Locate the cell with the specified text and output its (X, Y) center coordinate. 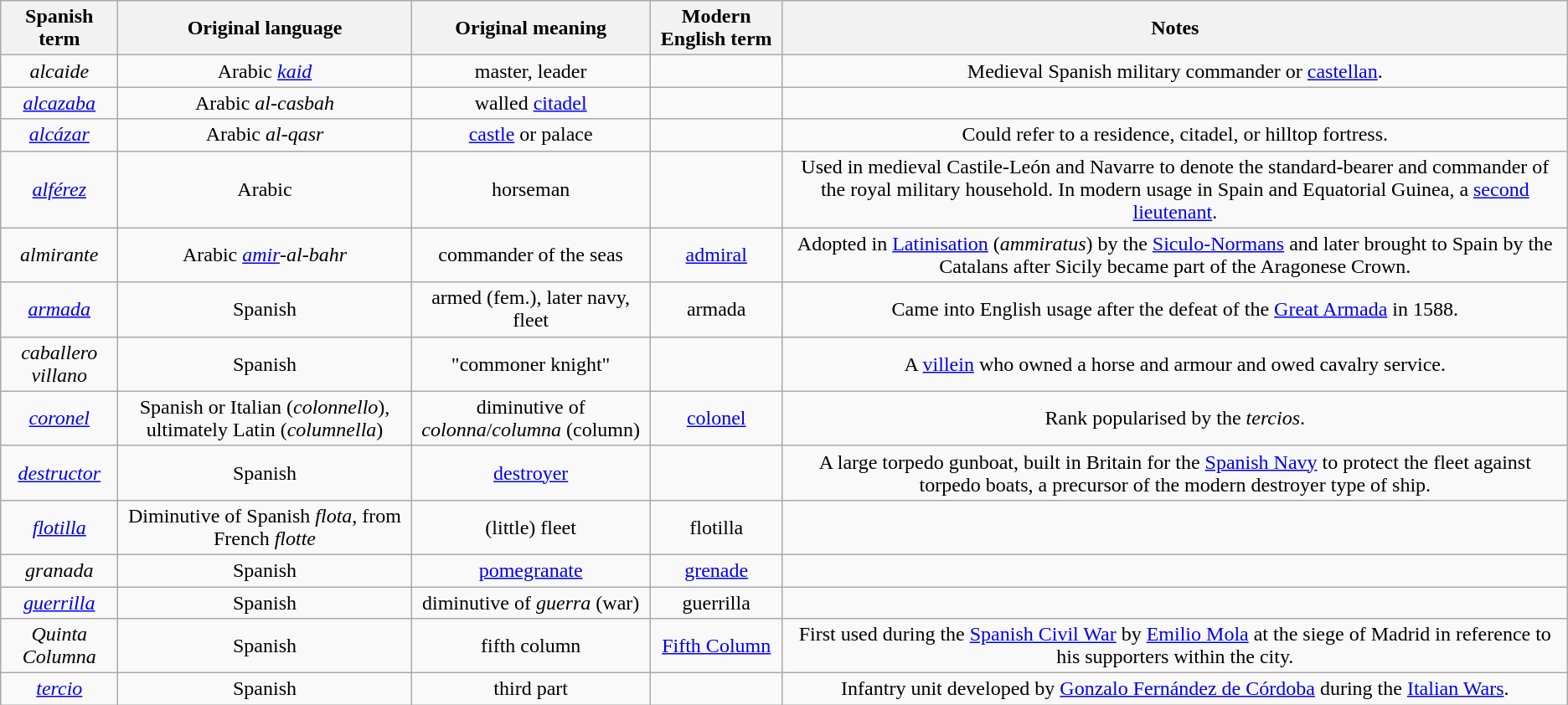
diminutive of guerra (war) (531, 602)
alcaide (59, 71)
Spanish or Italian (colonnello), ultimately Latin (columnella) (265, 419)
Adopted in Latinisation (ammiratus) by the Siculo-Normans and later brought to Spain by the Catalans after Sicily became part of the Aragonese Crown. (1174, 255)
pomegranate (531, 570)
"commoner knight" (531, 363)
Notes (1174, 28)
Infantry unit developed by Gonzalo Fernández de Córdoba during the Italian Wars. (1174, 689)
alcázar (59, 135)
Original meaning (531, 28)
Quinta Columna (59, 646)
caballero villano (59, 363)
Diminutive of Spanish flota, from French flotte (265, 527)
Medieval Spanish military commander or castellan. (1174, 71)
Could refer to a residence, citadel, or hilltop fortress. (1174, 135)
tercio (59, 689)
Arabic al-qasr (265, 135)
horseman (531, 189)
granada (59, 570)
Came into English usage after the defeat of the Great Armada in 1588. (1174, 310)
alférez (59, 189)
Fifth Column (716, 646)
grenade (716, 570)
admiral (716, 255)
Arabic al-casbah (265, 103)
Rank popularised by the tercios. (1174, 419)
First used during the Spanish Civil War by Emilio Mola at the siege of Madrid in reference to his supporters within the city. (1174, 646)
armed (fem.), later navy, fleet (531, 310)
master, leader (531, 71)
Arabic (265, 189)
diminutive of colonna/columna (column) (531, 419)
colonel (716, 419)
destructor (59, 472)
Original language (265, 28)
alcazaba (59, 103)
coronel (59, 419)
fifth column (531, 646)
third part (531, 689)
destroyer (531, 472)
Modern English term (716, 28)
Arabic amir-al-bahr (265, 255)
walled citadel (531, 103)
A villein who owned a horse and armour and owed cavalry service. (1174, 363)
commander of the seas (531, 255)
castle or palace (531, 135)
Arabic kaid (265, 71)
(little) fleet (531, 527)
Spanish term (59, 28)
almirante (59, 255)
